From the cell containing the given text, extract its center point as [x, y] coordinate. 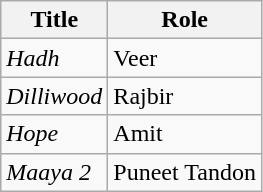
Puneet Tandon [185, 172]
Maaya 2 [54, 172]
Amit [185, 134]
Hadh [54, 58]
Veer [185, 58]
Rajbir [185, 96]
Role [185, 20]
Title [54, 20]
Hope [54, 134]
Dilliwood [54, 96]
